Determine the (X, Y) coordinate at the center of the cell enclosing the given text.  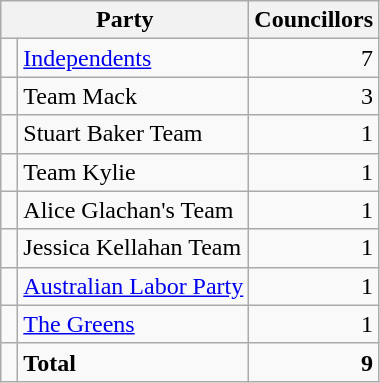
The Greens (134, 324)
Stuart Baker Team (134, 134)
9 (314, 362)
Jessica Kellahan Team (134, 248)
Independents (134, 58)
Team Kylie (134, 172)
Party (125, 20)
3 (314, 96)
Australian Labor Party (134, 286)
Team Mack (134, 96)
Councillors (314, 20)
Total (134, 362)
Alice Glachan's Team (134, 210)
7 (314, 58)
